From the cell containing the given text, extract its center point as (X, Y) coordinate. 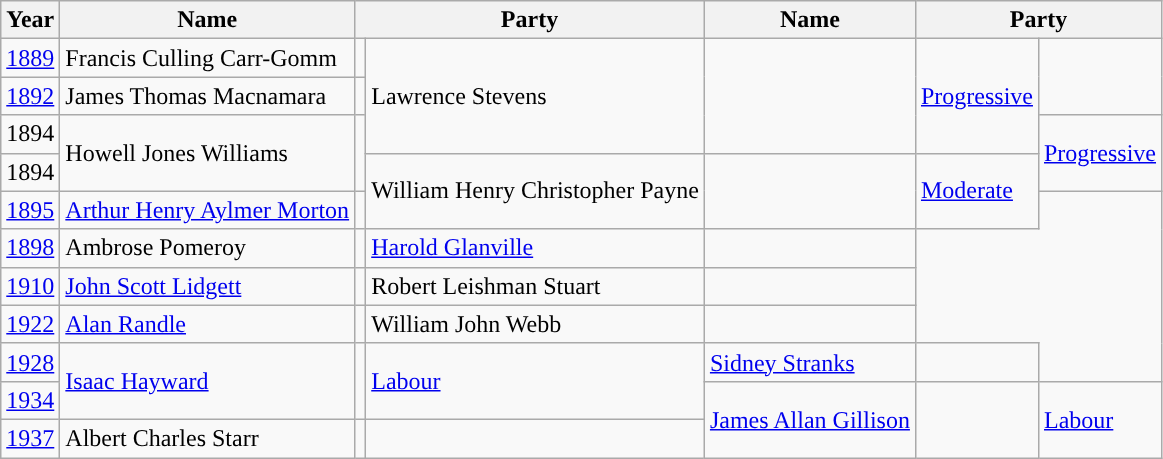
Lawrence Stevens (536, 96)
1928 (30, 362)
Year (30, 20)
1937 (30, 438)
Ambrose Pomeroy (208, 248)
Isaac Hayward (208, 381)
1934 (30, 400)
Albert Charles Starr (208, 438)
James Thomas Macnamara (208, 96)
James Allan Gillison (810, 419)
William John Webb (536, 324)
1922 (30, 324)
1895 (30, 210)
Harold Glanville (536, 248)
Howell Jones Williams (208, 153)
1889 (30, 58)
Sidney Stranks (810, 362)
Alan Randle (208, 324)
Francis Culling Carr-Gomm (208, 58)
1898 (30, 248)
Moderate (976, 191)
1892 (30, 96)
William Henry Christopher Payne (536, 191)
1910 (30, 286)
Robert Leishman Stuart (536, 286)
John Scott Lidgett (208, 286)
Arthur Henry Aylmer Morton (208, 210)
